Identify which cell holds the provided text, then report its [x, y] central coordinate. 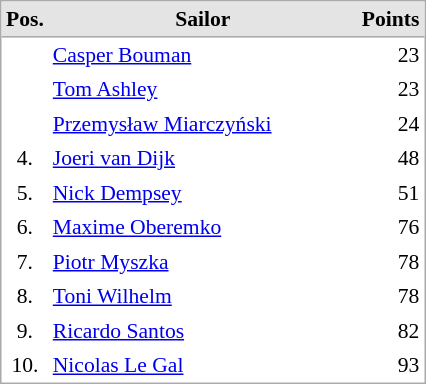
Sailor [202, 20]
Maxime Oberemko [202, 227]
10. [26, 365]
Tom Ashley [202, 89]
6. [26, 227]
Nicolas Le Gal [202, 365]
7. [26, 261]
Pos. [26, 20]
8. [26, 296]
Piotr Myszka [202, 261]
51 [390, 193]
Points [390, 20]
5. [26, 193]
Casper Bouman [202, 55]
4. [26, 158]
48 [390, 158]
76 [390, 227]
Ricardo Santos [202, 331]
93 [390, 365]
Joeri van Dijk [202, 158]
9. [26, 331]
Nick Dempsey [202, 193]
82 [390, 331]
24 [390, 123]
Toni Wilhelm [202, 296]
Przemysław Miarczyński [202, 123]
